Pinpoint the cell where the given text exists, returning its [X, Y] midpoint coordinate. 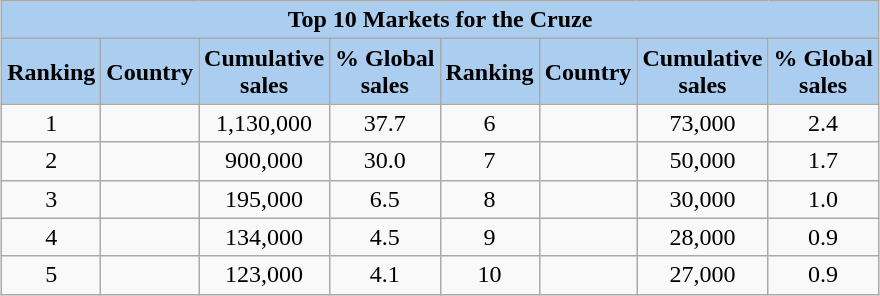
10 [490, 275]
1 [52, 123]
3 [52, 199]
5 [52, 275]
37.7 [385, 123]
8 [490, 199]
195,000 [264, 199]
1.0 [823, 199]
28,000 [702, 237]
123,000 [264, 275]
Top 10 Markets for the Cruze [440, 20]
50,000 [702, 161]
4.1 [385, 275]
4.5 [385, 237]
2.4 [823, 123]
4 [52, 237]
1.7 [823, 161]
6 [490, 123]
27,000 [702, 275]
6.5 [385, 199]
7 [490, 161]
900,000 [264, 161]
30.0 [385, 161]
134,000 [264, 237]
73,000 [702, 123]
9 [490, 237]
30,000 [702, 199]
2 [52, 161]
1,130,000 [264, 123]
